Provide the (X, Y) coordinate of the cell's center where the given text is located.  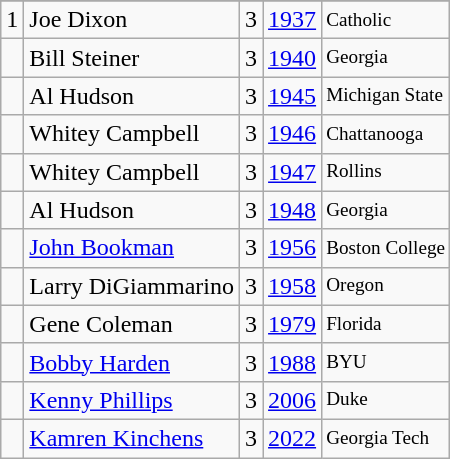
1956 (292, 248)
1946 (292, 134)
1937 (292, 20)
Oregon (386, 286)
Rollins (386, 172)
BYU (386, 362)
2006 (292, 400)
Michigan State (386, 96)
1 (12, 20)
Bill Steiner (132, 58)
1945 (292, 96)
Catholic (386, 20)
1979 (292, 324)
Florida (386, 324)
1958 (292, 286)
1940 (292, 58)
Chattanooga (386, 134)
Larry DiGiammarino (132, 286)
Bobby Harden (132, 362)
John Bookman (132, 248)
Gene Coleman (132, 324)
Duke (386, 400)
1947 (292, 172)
Joe Dixon (132, 20)
Boston College (386, 248)
Kenny Phillips (132, 400)
Kamren Kinchens (132, 438)
1988 (292, 362)
Georgia Tech (386, 438)
2022 (292, 438)
1948 (292, 210)
